Find where the given text appears and provide that cell's center as (X, Y) coordinate. 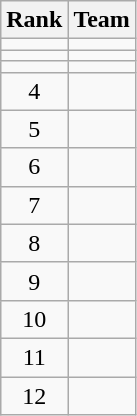
7 (34, 205)
8 (34, 243)
6 (34, 167)
12 (34, 395)
10 (34, 319)
Rank (34, 20)
11 (34, 357)
9 (34, 281)
Team (102, 20)
4 (34, 91)
5 (34, 129)
